Scan for the cell matching the given text and deliver its [x, y] coordinate at center. 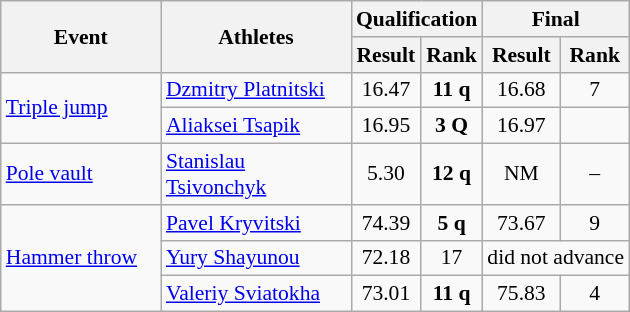
12 q [452, 174]
16.95 [386, 126]
5 q [452, 223]
75.83 [521, 294]
– [594, 174]
Event [81, 36]
4 [594, 294]
73.67 [521, 223]
NM [521, 174]
3 Q [452, 126]
Qualification [416, 19]
Valeriy Sviatokha [256, 294]
Yury Shayunou [256, 258]
72.18 [386, 258]
16.68 [521, 90]
Aliaksei Tsapik [256, 126]
7 [594, 90]
74.39 [386, 223]
Pavel Kryvitski [256, 223]
Triple jump [81, 108]
17 [452, 258]
Stanislau Tsivonchyk [256, 174]
did not advance [556, 258]
Final [556, 19]
16.47 [386, 90]
16.97 [521, 126]
9 [594, 223]
Pole vault [81, 174]
73.01 [386, 294]
5.30 [386, 174]
Athletes [256, 36]
Hammer throw [81, 258]
Dzmitry Platnitski [256, 90]
